From the cell containing the given text, extract its center point as (X, Y) coordinate. 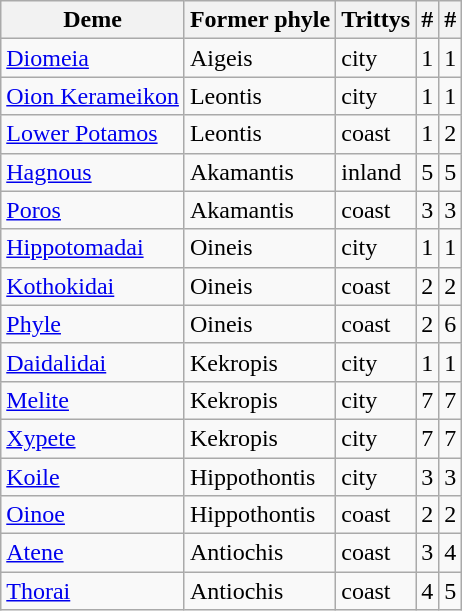
Aigeis (260, 58)
Koile (93, 477)
Atene (93, 553)
Oinoe (93, 515)
Diomeia (93, 58)
Thorai (93, 591)
Kothokidai (93, 286)
Phyle (93, 324)
Hippotomadai (93, 248)
Poros (93, 210)
6 (450, 324)
Hagnous (93, 172)
Deme (93, 20)
Daidalidai (93, 362)
Xypete (93, 438)
inland (376, 172)
Former phyle (260, 20)
Trittys (376, 20)
Lower Potamos (93, 134)
Oion Kerameikon (93, 96)
Melite (93, 400)
